Determine the [X, Y] coordinate at the center of the cell enclosing the given text.  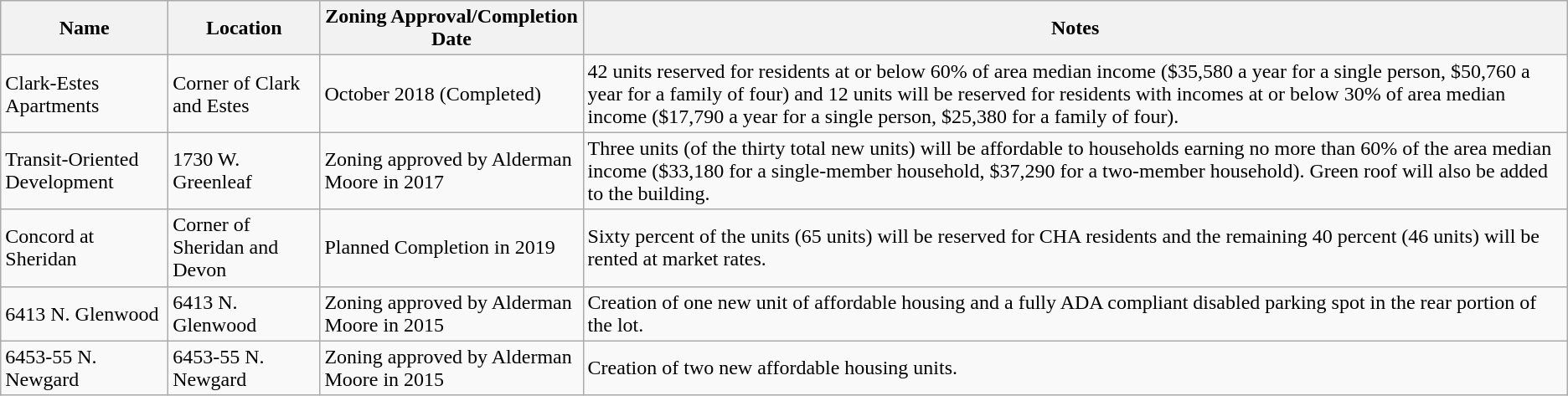
Concord at Sheridan [85, 248]
Location [245, 28]
Corner of Clark and Estes [245, 94]
Sixty percent of the units (65 units) will be reserved for CHA residents and the remaining 40 percent (46 units) will be rented at market rates. [1075, 248]
Notes [1075, 28]
Zoning approved by Alderman Moore in 2017 [451, 171]
1730 W. Greenleaf [245, 171]
Corner of Sheridan and Devon [245, 248]
Planned Completion in 2019 [451, 248]
Creation of one new unit of affordable housing and a fully ADA compliant disabled parking spot in the rear portion of the lot. [1075, 313]
Transit-Oriented Development [85, 171]
Zoning Approval/Completion Date [451, 28]
Name [85, 28]
Creation of two new affordable housing units. [1075, 368]
October 2018 (Completed) [451, 94]
Clark-Estes Apartments [85, 94]
